Return (x, y) of the center of cell containing provided text 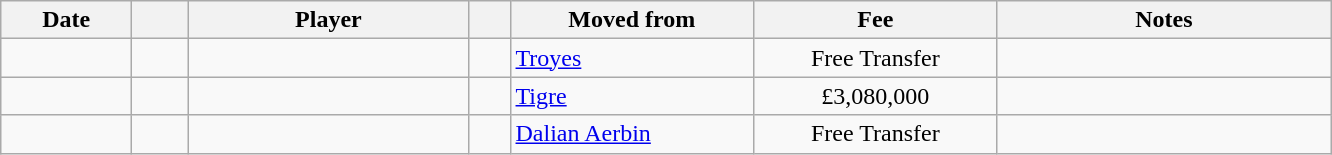
Dalian Aerbin (632, 134)
Notes (1164, 20)
Player (328, 20)
Troyes (632, 58)
Moved from (632, 20)
Tigre (632, 96)
Date (66, 20)
£3,080,000 (876, 96)
Fee (876, 20)
